Output the [X, Y] coordinate of the center of the cell containing the given text.  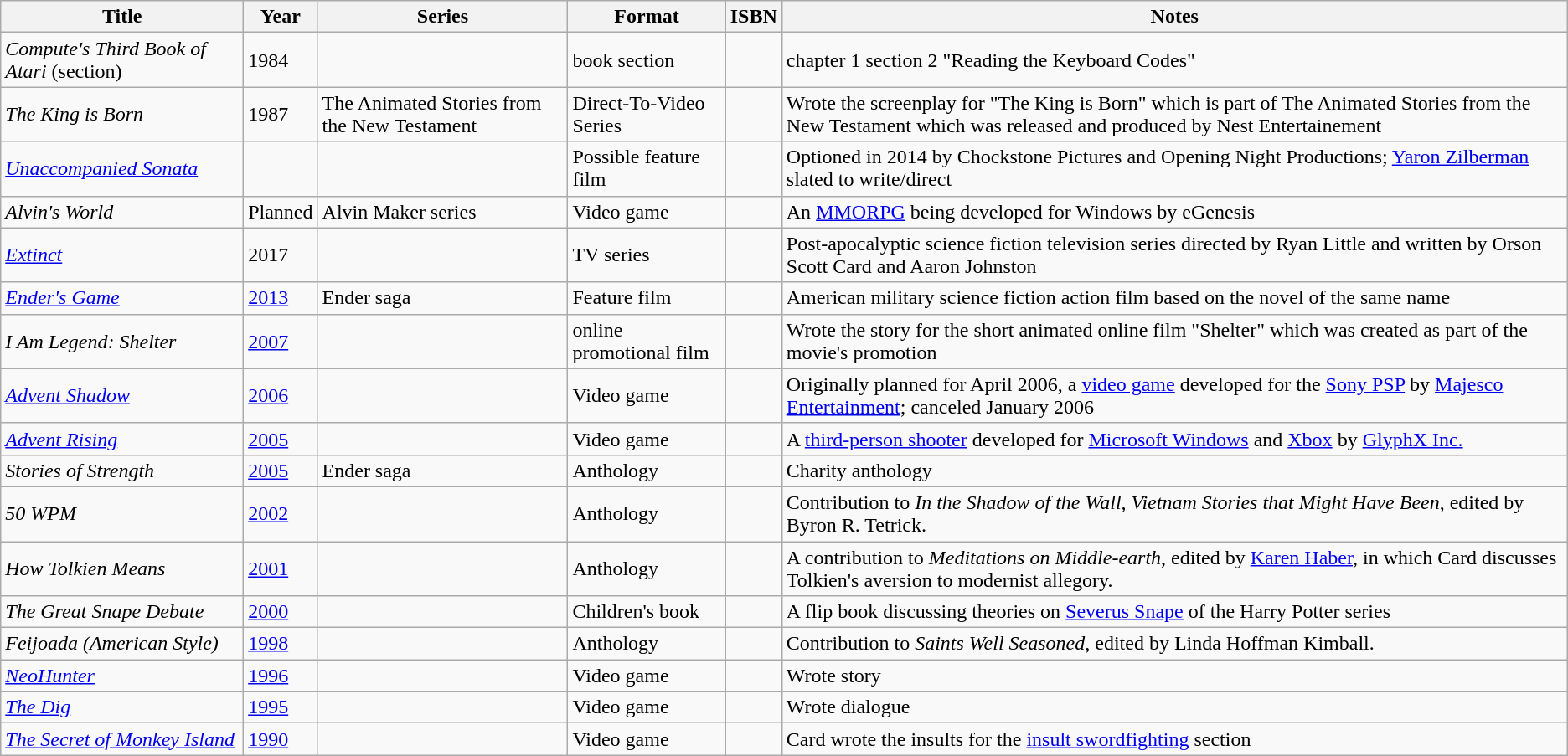
Compute's Third Book of Atari (section) [122, 60]
book section [647, 60]
A flip book discussing theories on Severus Snape of the Harry Potter series [1174, 612]
online promotional film [647, 342]
Format [647, 17]
Originally planned for April 2006, a video game developed for the Sony PSP by Majesco Entertainment; canceled January 2006 [1174, 395]
A third-person shooter developed for Microsoft Windows and Xbox by GlyphX Inc. [1174, 439]
Alvin's World [122, 212]
Charity anthology [1174, 471]
Year [281, 17]
Contribution to In the Shadow of the Wall, Vietnam Stories that Might Have Been, edited by Byron R. Tetrick. [1174, 514]
The Great Snape Debate [122, 612]
1987 [281, 114]
1984 [281, 60]
A contribution to Meditations on Middle-earth, edited by Karen Haber, in which Card discusses Tolkien's aversion to modernist allegory. [1174, 568]
2006 [281, 395]
Alvin Maker series [442, 212]
Possible feature film [647, 169]
The Dig [122, 707]
The Animated Stories from the New Testament [442, 114]
An MMORPG being developed for Windows by eGenesis [1174, 212]
2017 [281, 255]
1990 [281, 739]
Direct-To-Video Series [647, 114]
1996 [281, 676]
Unaccompanied Sonata [122, 169]
The Secret of Monkey Island [122, 739]
2001 [281, 568]
2013 [281, 298]
1998 [281, 644]
2002 [281, 514]
Optioned in 2014 by Chockstone Pictures and Opening Night Productions; Yaron Zilberman slated to write/direct [1174, 169]
Post-apocalyptic science fiction television series directed by Ryan Little and written by Orson Scott Card and Aaron Johnston [1174, 255]
1995 [281, 707]
Stories of Strength [122, 471]
Advent Rising [122, 439]
Feijoada (American Style) [122, 644]
Extinct [122, 255]
Wrote the story for the short animated online film "Shelter" which was created as part of the movie's promotion [1174, 342]
Series [442, 17]
Planned [281, 212]
chapter 1 section 2 "Reading the Keyboard Codes" [1174, 60]
Advent Shadow [122, 395]
TV series [647, 255]
Notes [1174, 17]
2000 [281, 612]
Title [122, 17]
Feature film [647, 298]
50 WPM [122, 514]
2007 [281, 342]
Ender's Game [122, 298]
Wrote dialogue [1174, 707]
I Am Legend: Shelter [122, 342]
Children's book [647, 612]
Wrote story [1174, 676]
NeoHunter [122, 676]
Card wrote the insults for the insult swordfighting section [1174, 739]
Contribution to Saints Well Seasoned, edited by Linda Hoffman Kimball. [1174, 644]
The King is Born [122, 114]
How Tolkien Means [122, 568]
ISBN [754, 17]
American military science fiction action film based on the novel of the same name [1174, 298]
